Detect which cell encompasses the target text, then output its [X, Y] center coordinate. 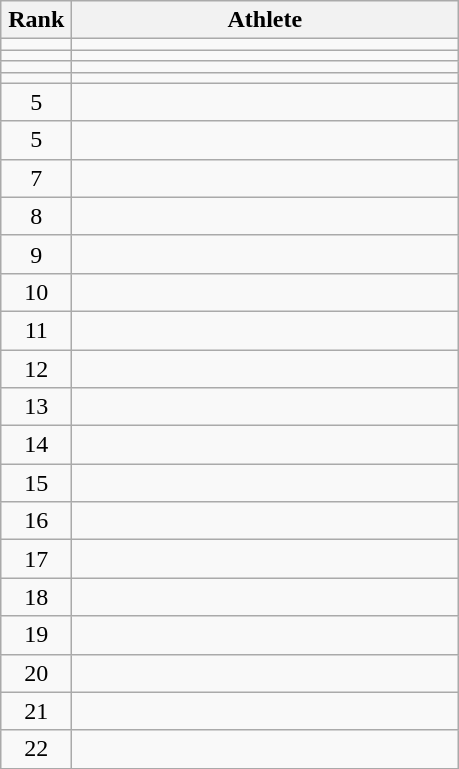
10 [36, 292]
17 [36, 559]
19 [36, 635]
22 [36, 749]
Rank [36, 20]
16 [36, 521]
7 [36, 178]
8 [36, 216]
14 [36, 445]
13 [36, 407]
15 [36, 483]
21 [36, 711]
9 [36, 254]
18 [36, 597]
Athlete [265, 20]
12 [36, 369]
11 [36, 330]
20 [36, 673]
